Identify which cell holds the provided text, then report its [x, y] central coordinate. 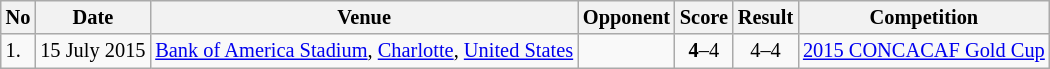
Result [766, 17]
Opponent [626, 17]
Venue [364, 17]
1. [18, 51]
15 July 2015 [92, 51]
No [18, 17]
Score [704, 17]
2015 CONCACAF Gold Cup [924, 51]
Bank of America Stadium, Charlotte, United States [364, 51]
Date [92, 17]
Competition [924, 17]
